Return the (X, Y) coordinate for the center point of the cell that contains the specified text.  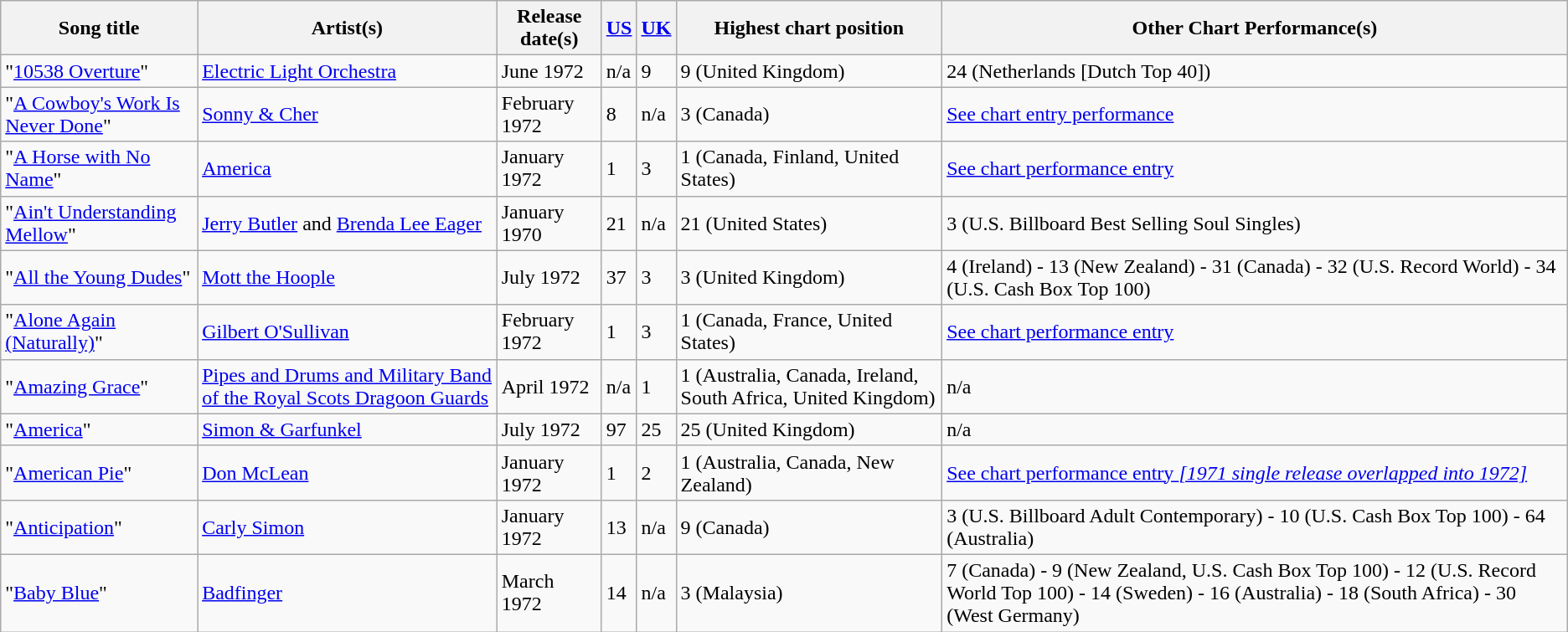
America (348, 169)
1 (Australia, Canada, New Zealand) (809, 472)
"A Horse with No Name" (99, 169)
13 (619, 527)
4 (Ireland) - 13 (New Zealand) - 31 (Canada) - 32 (U.S. Record World) - 34 (U.S. Cash Box Top 100) (1255, 278)
Don McLean (348, 472)
"A Cowboy's Work Is Never Done" (99, 114)
14 (619, 593)
Release date(s) (549, 28)
June 1972 (549, 71)
2 (657, 472)
9 (657, 71)
January 1970 (549, 223)
97 (619, 429)
Other Chart Performance(s) (1255, 28)
Mott the Hoople (348, 278)
"Alone Again (Naturally)" (99, 331)
"Ain't Understanding Mellow" (99, 223)
3 (Malaysia) (809, 593)
3 (U.S. Billboard Best Selling Soul Singles) (1255, 223)
Badfinger (348, 593)
US (619, 28)
1 (Canada, France, United States) (809, 331)
1 (Australia, Canada, Ireland, South Africa, United Kingdom) (809, 387)
21 (619, 223)
UK (657, 28)
9 (Canada) (809, 527)
1 (Canada, Finland, United States) (809, 169)
Gilbert O'Sullivan (348, 331)
25 (United Kingdom) (809, 429)
37 (619, 278)
Electric Light Orchestra (348, 71)
3 (Canada) (809, 114)
"Anticipation" (99, 527)
Sonny & Cher (348, 114)
3 (U.S. Billboard Adult Contemporary) - 10 (U.S. Cash Box Top 100) - 64 (Australia) (1255, 527)
"America" (99, 429)
21 (United States) (809, 223)
Pipes and Drums and Military Band of the Royal Scots Dragoon Guards (348, 387)
April 1972 (549, 387)
8 (619, 114)
"All the Young Dudes" (99, 278)
"10538 Overture" (99, 71)
Simon & Garfunkel (348, 429)
Song title (99, 28)
Jerry Butler and Brenda Lee Eager (348, 223)
24 (Netherlands [Dutch Top 40]) (1255, 71)
3 (United Kingdom) (809, 278)
Artist(s) (348, 28)
March 1972 (549, 593)
"Baby Blue" (99, 593)
"American Pie" (99, 472)
"Amazing Grace" (99, 387)
See chart performance entry [1971 single release overlapped into 1972] (1255, 472)
See chart entry performance (1255, 114)
Highest chart position (809, 28)
25 (657, 429)
Carly Simon (348, 527)
9 (United Kingdom) (809, 71)
